Extract the [x, y] coordinate from the center of the cell holding the provided text.  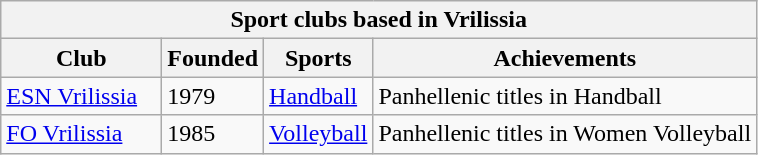
Club [82, 58]
ESN Vrilissia [82, 96]
Sports [318, 58]
1985 [213, 134]
Sport clubs based in Vrilissia [379, 20]
Founded [213, 58]
Panhellenic titles in Women Volleyball [565, 134]
Panhellenic titles in Handball [565, 96]
Achievements [565, 58]
1979 [213, 96]
Handball [318, 96]
Volleyball [318, 134]
FO Vrilissia [82, 134]
